Scan for the cell matching the given text and deliver its [x, y] coordinate at center. 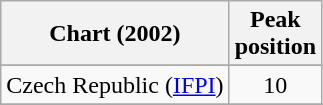
Peakposition [275, 34]
10 [275, 85]
Czech Republic (IFPI) [115, 85]
Chart (2002) [115, 34]
